Extract the (x, y) coordinate from the center of the cell holding the provided text.  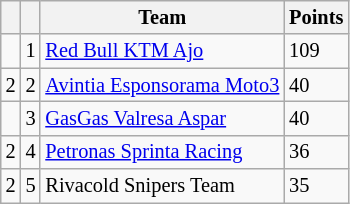
Team (162, 17)
3 (31, 118)
Rivacold Snipers Team (162, 186)
5 (31, 186)
GasGas Valresa Aspar (162, 118)
1 (31, 51)
Red Bull KTM Ajo (162, 51)
4 (31, 152)
35 (316, 186)
Petronas Sprinta Racing (162, 152)
109 (316, 51)
36 (316, 152)
Avintia Esponsorama Moto3 (162, 85)
Points (316, 17)
